Locate the cell with the specified text and output its (x, y) center coordinate. 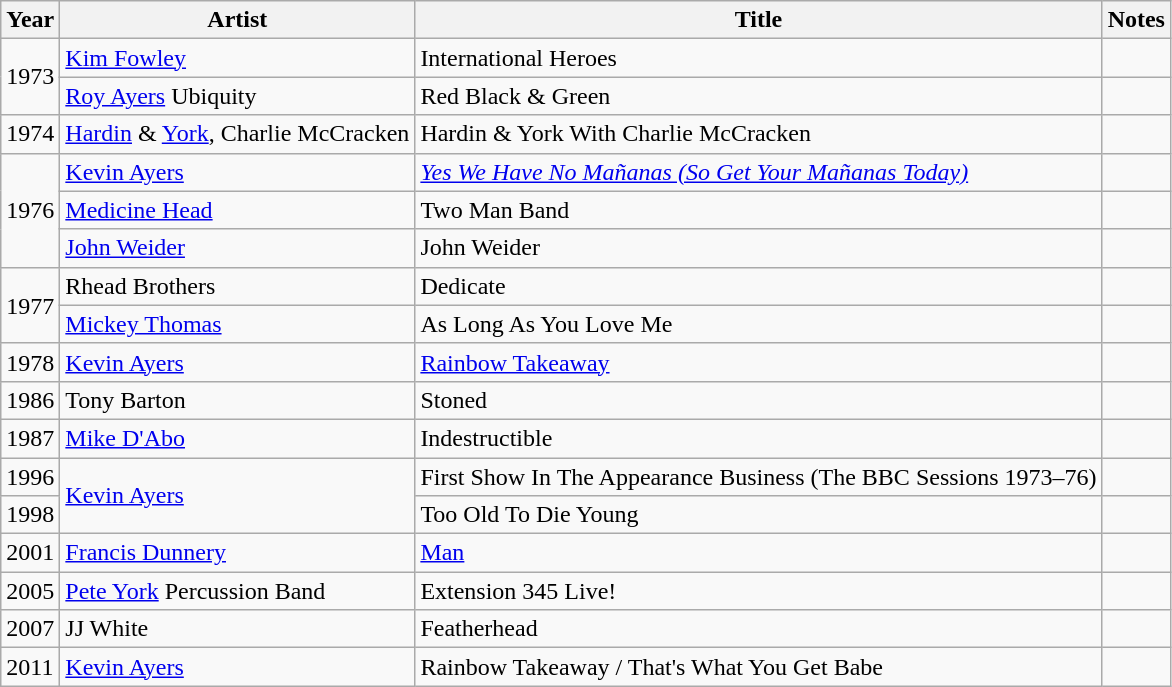
Mike D'Abo (238, 438)
Kim Fowley (238, 58)
Rainbow Takeaway (758, 362)
First Show In The Appearance Business (The BBC Sessions 1973–76) (758, 477)
Pete York Percussion Band (238, 591)
1977 (30, 305)
Indestructible (758, 438)
2011 (30, 667)
Man (758, 553)
Extension 345 Live! (758, 591)
1998 (30, 515)
Dedicate (758, 286)
Notes (1136, 20)
Red Black & Green (758, 96)
Artist (238, 20)
2001 (30, 553)
Tony Barton (238, 400)
Year (30, 20)
2007 (30, 629)
Hardin & York With Charlie McCracken (758, 134)
Title (758, 20)
Hardin & York, Charlie McCracken (238, 134)
1978 (30, 362)
1974 (30, 134)
JJ White (238, 629)
Yes We Have No Mañanas (So Get Your Mañanas Today) (758, 172)
1996 (30, 477)
Two Man Band (758, 210)
Mickey Thomas (238, 324)
1987 (30, 438)
As Long As You Love Me (758, 324)
Too Old To Die Young (758, 515)
Rainbow Takeaway / That's What You Get Babe (758, 667)
International Heroes (758, 58)
1986 (30, 400)
Featherhead (758, 629)
Stoned (758, 400)
1976 (30, 210)
Medicine Head (238, 210)
Roy Ayers Ubiquity (238, 96)
2005 (30, 591)
1973 (30, 77)
Francis Dunnery (238, 553)
Rhead Brothers (238, 286)
